Find where the given text appears and provide that cell's center as [x, y] coordinate. 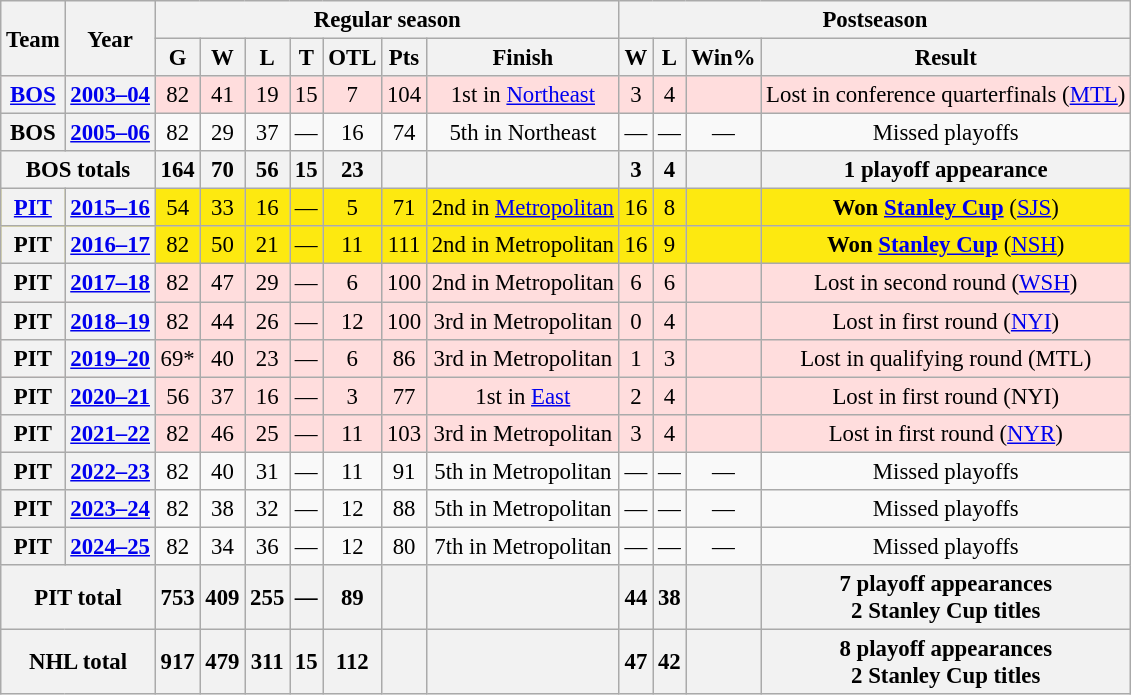
89 [352, 598]
70 [222, 170]
Finish [522, 58]
8 [670, 208]
2019–20 [110, 358]
34 [222, 546]
T [306, 58]
NHL total [78, 662]
19 [268, 95]
2020–21 [110, 396]
25 [268, 433]
54 [178, 208]
1st in East [522, 396]
91 [404, 471]
Lost in qualifying round (MTL) [946, 358]
255 [268, 598]
26 [268, 321]
Won Stanley Cup (SJS) [946, 208]
479 [222, 662]
103 [404, 433]
112 [352, 662]
Team [33, 38]
36 [268, 546]
7 playoff appearances2 Stanley Cup titles [946, 598]
80 [404, 546]
Lost in first round (NYR) [946, 433]
2017–18 [110, 283]
32 [268, 509]
164 [178, 170]
2015–16 [110, 208]
1 [636, 358]
71 [404, 208]
Pts [404, 58]
Lost in second round (WSH) [946, 283]
88 [404, 509]
Year [110, 38]
77 [404, 396]
104 [404, 95]
753 [178, 598]
2024–25 [110, 546]
1 playoff appearance [946, 170]
8 playoff appearances2 Stanley Cup titles [946, 662]
0 [636, 321]
46 [222, 433]
311 [268, 662]
5th in Northeast [522, 133]
21 [268, 245]
42 [670, 662]
2 [636, 396]
9 [670, 245]
86 [404, 358]
2021–22 [110, 433]
111 [404, 245]
2018–19 [110, 321]
Regular season [387, 20]
2003–04 [110, 95]
2022–23 [110, 471]
G [178, 58]
2016–17 [110, 245]
1st in Northeast [522, 95]
41 [222, 95]
69* [178, 358]
Win% [724, 58]
OTL [352, 58]
7th in Metropolitan [522, 546]
50 [222, 245]
5 [352, 208]
917 [178, 662]
Result [946, 58]
PIT total [78, 598]
31 [268, 471]
Lost in conference quarterfinals (MTL) [946, 95]
409 [222, 598]
2005–06 [110, 133]
Won Stanley Cup (NSH) [946, 245]
33 [222, 208]
2023–24 [110, 509]
BOS totals [78, 170]
Postseason [874, 20]
74 [404, 133]
7 [352, 95]
